Capture the cell that displays the provided text and extract its [X, Y] central coordinate. 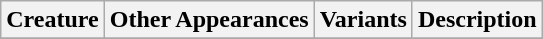
Creature [52, 20]
Variants [363, 20]
Description [477, 20]
Other Appearances [209, 20]
